Return [X, Y] of the center of cell containing provided text 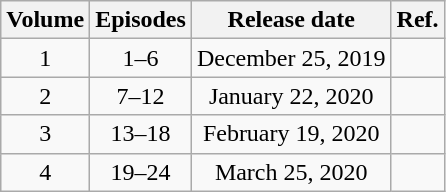
February 19, 2020 [291, 134]
Release date [291, 20]
7–12 [141, 96]
January 22, 2020 [291, 96]
13–18 [141, 134]
1 [46, 58]
Ref. [418, 20]
1–6 [141, 58]
Episodes [141, 20]
4 [46, 172]
3 [46, 134]
19–24 [141, 172]
2 [46, 96]
Volume [46, 20]
December 25, 2019 [291, 58]
March 25, 2020 [291, 172]
